Find where the given text appears and provide that cell's center as [x, y] coordinate. 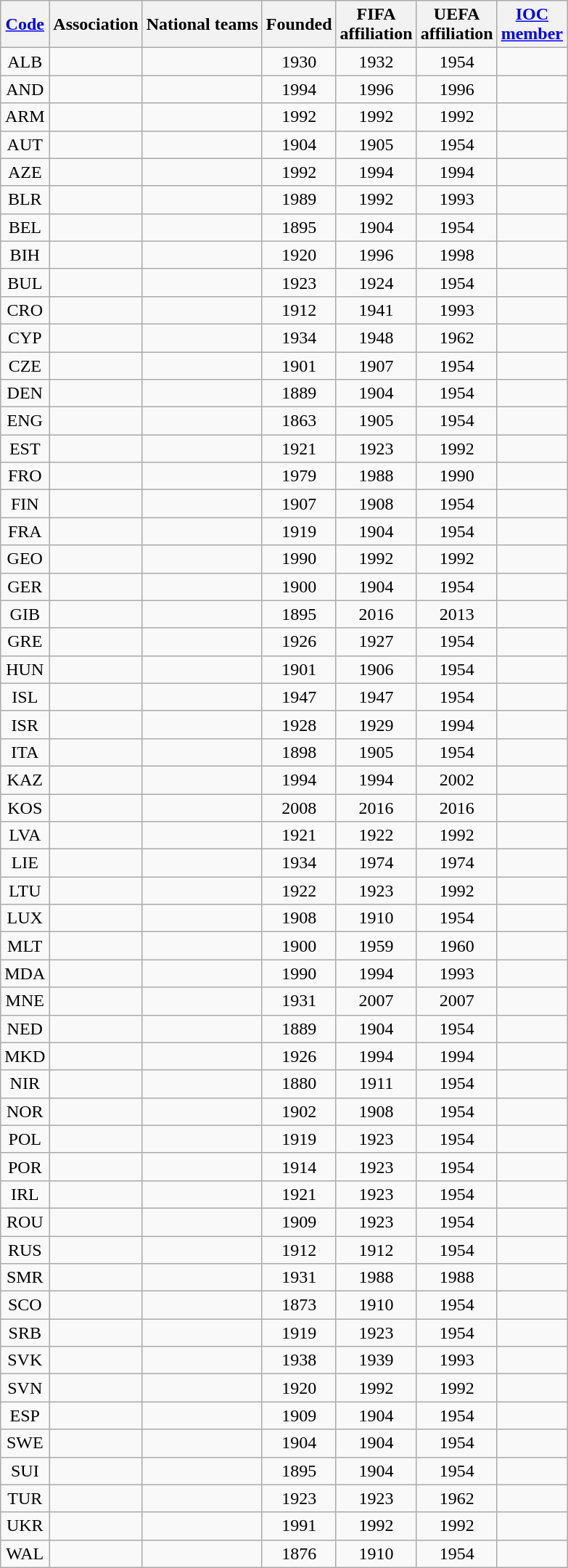
1941 [376, 310]
BLR [25, 200]
1991 [299, 1526]
UEFAaffiliation [457, 25]
1914 [299, 1167]
BEL [25, 227]
1928 [299, 724]
IRL [25, 1194]
MLT [25, 946]
ISR [25, 724]
CYP [25, 338]
ENG [25, 421]
Code [25, 25]
MDA [25, 973]
MNE [25, 1001]
1932 [376, 62]
CZE [25, 365]
1948 [376, 338]
NIR [25, 1084]
1998 [457, 255]
1898 [299, 752]
UKR [25, 1526]
GRE [25, 642]
1902 [299, 1111]
MKD [25, 1056]
1939 [376, 1360]
POR [25, 1167]
1880 [299, 1084]
SVN [25, 1388]
KOS [25, 808]
1924 [376, 282]
SWE [25, 1443]
CRO [25, 310]
1873 [299, 1305]
EST [25, 449]
1911 [376, 1084]
ISL [25, 697]
RUS [25, 1249]
SRB [25, 1333]
KAZ [25, 780]
DEN [25, 393]
2008 [299, 808]
NED [25, 1029]
BUL [25, 282]
FRO [25, 476]
National teams [202, 25]
1938 [299, 1360]
HUN [25, 669]
SCO [25, 1305]
WAL [25, 1553]
1960 [457, 946]
ALB [25, 62]
LTU [25, 891]
GEO [25, 559]
SMR [25, 1278]
LIE [25, 863]
LUX [25, 918]
1863 [299, 421]
ROU [25, 1222]
AZE [25, 172]
2002 [457, 780]
GIB [25, 614]
FIFAaffiliation [376, 25]
POL [25, 1139]
ARM [25, 117]
SVK [25, 1360]
AUT [25, 144]
IOCmember [532, 25]
TUR [25, 1498]
1906 [376, 669]
LVA [25, 836]
1979 [299, 476]
Association [96, 25]
2013 [457, 614]
1876 [299, 1553]
1930 [299, 62]
FRA [25, 531]
1929 [376, 724]
FIN [25, 504]
BIH [25, 255]
GER [25, 587]
1959 [376, 946]
AND [25, 89]
ESP [25, 1416]
Founded [299, 25]
1927 [376, 642]
ITA [25, 752]
SUI [25, 1471]
NOR [25, 1111]
1989 [299, 200]
